Return (x, y) of the center of cell containing provided text 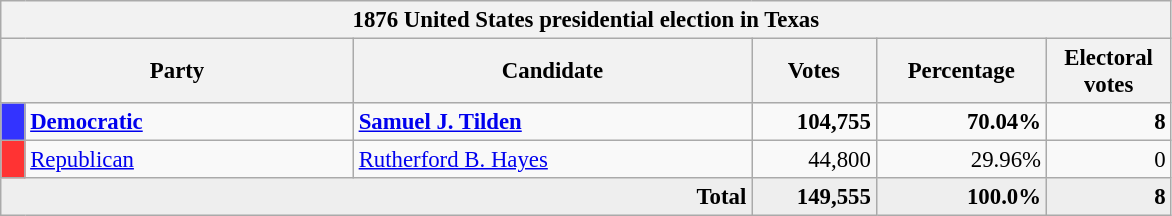
Electoral votes (1108, 72)
100.0% (961, 197)
29.96% (961, 160)
Candidate (552, 72)
Rutherford B. Hayes (552, 160)
44,800 (814, 160)
Party (178, 72)
70.04% (961, 122)
Total (376, 197)
Percentage (961, 72)
149,555 (814, 197)
Votes (814, 72)
104,755 (814, 122)
Samuel J. Tilden (552, 122)
1876 United States presidential election in Texas (586, 20)
0 (1108, 160)
Republican (189, 160)
Democratic (189, 122)
